Capture the cell that displays the provided text and extract its [X, Y] central coordinate. 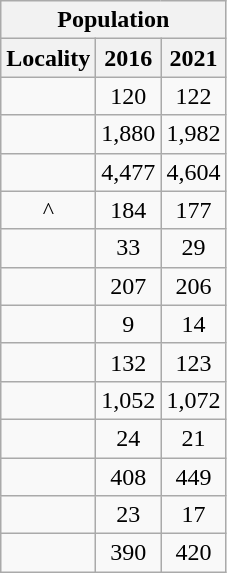
120 [128, 96]
4,477 [128, 172]
132 [128, 362]
24 [128, 438]
449 [194, 477]
4,604 [194, 172]
9 [128, 324]
184 [128, 210]
207 [128, 286]
206 [194, 286]
1,982 [194, 134]
2021 [194, 58]
33 [128, 248]
1,072 [194, 400]
21 [194, 438]
17 [194, 515]
23 [128, 515]
Locality [48, 58]
177 [194, 210]
122 [194, 96]
2016 [128, 58]
29 [194, 248]
1,880 [128, 134]
408 [128, 477]
123 [194, 362]
1,052 [128, 400]
Population [114, 20]
390 [128, 553]
14 [194, 324]
420 [194, 553]
^ [48, 210]
